Return the [x, y] coordinate for the center point of the cell that contains the specified text.  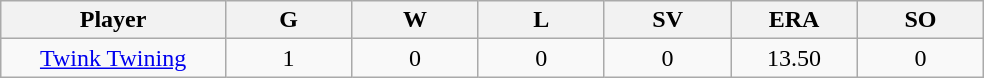
G [288, 20]
L [541, 20]
SV [667, 20]
ERA [794, 20]
W [415, 20]
13.50 [794, 58]
Player [114, 20]
Twink Twining [114, 58]
SO [920, 20]
1 [288, 58]
